Detect which cell encompasses the target text, then output its (X, Y) center coordinate. 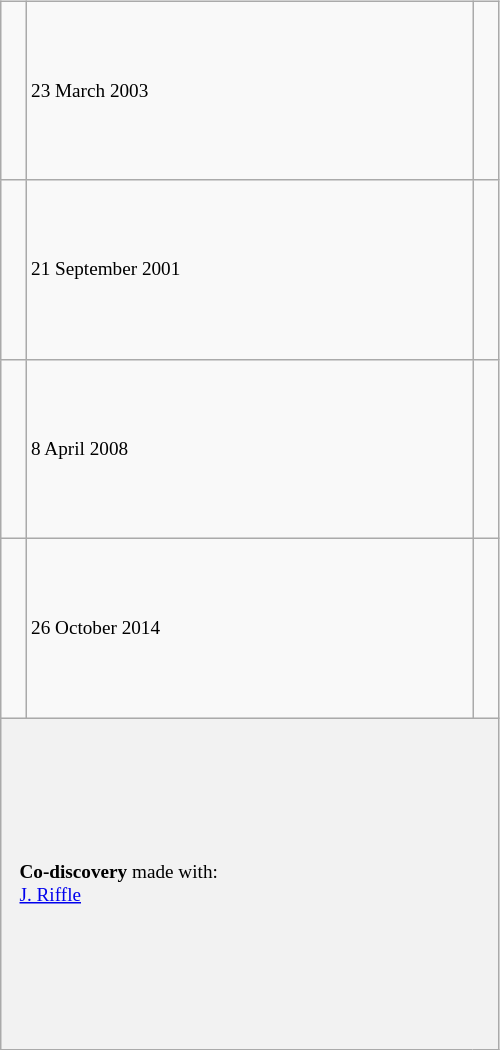
Co-discovery made with: J. Riffle (250, 884)
26 October 2014 (249, 628)
21 September 2001 (249, 270)
8 April 2008 (249, 448)
23 March 2003 (249, 90)
